Locate the cell with the specified text and output its (X, Y) center coordinate. 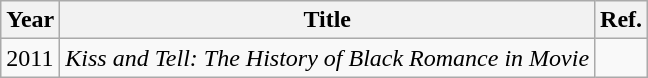
Year (30, 20)
Kiss and Tell: The History of Black Romance in Movie (328, 58)
Title (328, 20)
2011 (30, 58)
Ref. (622, 20)
